Return the [x, y] coordinate for the center point of the cell that contains the specified text.  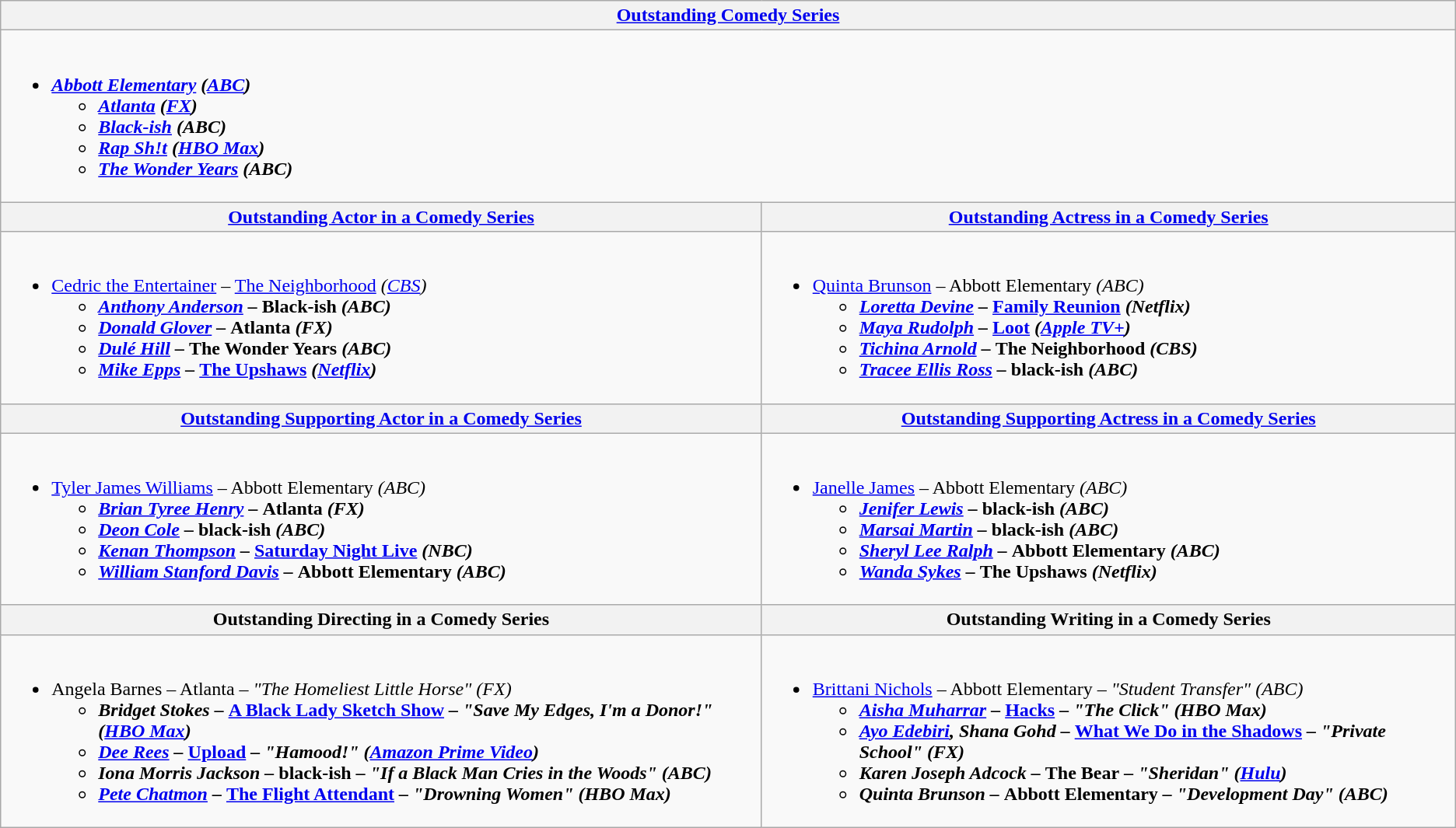
Outstanding Actor in a Comedy Series [381, 217]
Outstanding Actress in a Comedy Series [1108, 217]
Outstanding Directing in a Comedy Series [381, 620]
Outstanding Supporting Actress in a Comedy Series [1108, 418]
Outstanding Supporting Actor in a Comedy Series [381, 418]
Outstanding Writing in a Comedy Series [1108, 620]
Abbott Elementary (ABC)Atlanta (FX)Black-ish (ABC)Rap Sh!t (HBO Max)The Wonder Years (ABC) [728, 117]
Outstanding Comedy Series [728, 16]
